Output the [X, Y] coordinate of the center of the cell containing the given text.  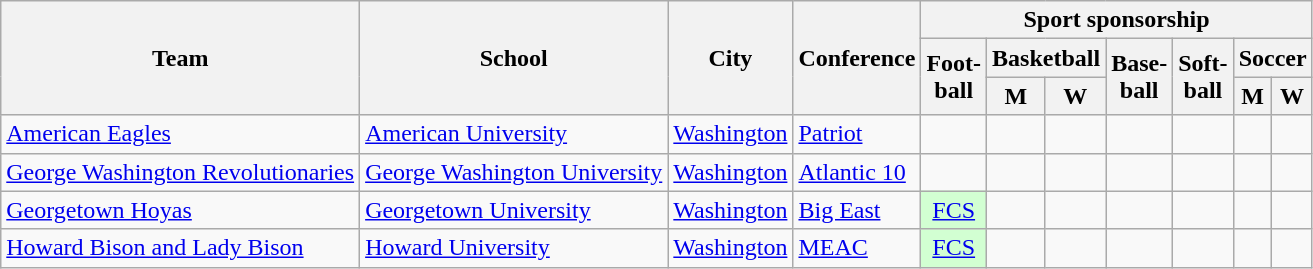
American University [514, 134]
George Washington University [514, 172]
Howard Bison and Lady Bison [180, 248]
Foot-ball [954, 77]
Conference [857, 58]
Atlantic 10 [857, 172]
Soft-ball [1203, 77]
Big East [857, 210]
City [730, 58]
Soccer [1272, 58]
Sport sponsorship [1116, 20]
Patriot [857, 134]
Basketball [1046, 58]
Team [180, 58]
Base-ball [1140, 77]
American Eagles [180, 134]
School [514, 58]
George Washington Revolutionaries [180, 172]
Georgetown University [514, 210]
MEAC [857, 248]
Howard University [514, 248]
Georgetown Hoyas [180, 210]
